Determine the [x, y] coordinate at the center of the cell enclosing the given text.  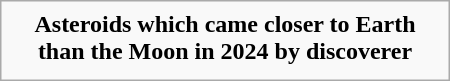
Asteroids which came closer to Earth than the Moon in 2024 by discoverer [224, 38]
